Identify which cell holds the provided text, then report its [X, Y] central coordinate. 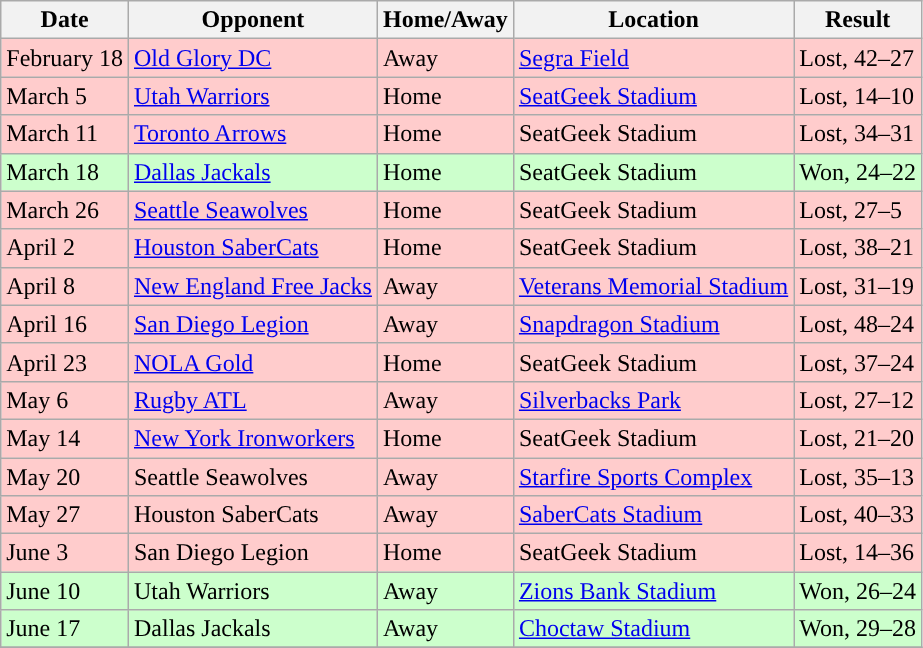
April 2 [65, 248]
Old Glory DC [252, 58]
June 10 [65, 591]
Lost, 40–33 [858, 515]
Lost, 14–10 [858, 96]
Lost, 37–24 [858, 362]
Lost, 14–36 [858, 553]
Zions Bank Stadium [653, 591]
Lost, 27–12 [858, 400]
March 18 [65, 172]
Lost, 31–19 [858, 286]
May 20 [65, 477]
Date [65, 20]
SaberCats Stadium [653, 515]
Silverbacks Park [653, 400]
April 23 [65, 362]
May 6 [65, 400]
Lost, 48–24 [858, 324]
April 16 [65, 324]
April 8 [65, 286]
NOLA Gold [252, 362]
Toronto Arrows [252, 134]
February 18 [65, 58]
New York Ironworkers [252, 438]
Snapdragon Stadium [653, 324]
Won, 24–22 [858, 172]
May 27 [65, 515]
Lost, 35–13 [858, 477]
Won, 29–28 [858, 629]
Lost, 38–21 [858, 248]
June 3 [65, 553]
Lost, 34–31 [858, 134]
March 11 [65, 134]
Rugby ATL [252, 400]
Lost, 21–20 [858, 438]
Result [858, 20]
Veterans Memorial Stadium [653, 286]
Choctaw Stadium [653, 629]
March 26 [65, 210]
Starfire Sports Complex [653, 477]
Segra Field [653, 58]
March 5 [65, 96]
Opponent [252, 20]
Location [653, 20]
Won, 26–24 [858, 591]
May 14 [65, 438]
June 17 [65, 629]
Lost, 27–5 [858, 210]
New England Free Jacks [252, 286]
Home/Away [445, 20]
Lost, 42–27 [858, 58]
